Find where the given text appears and provide that cell's center as (X, Y) coordinate. 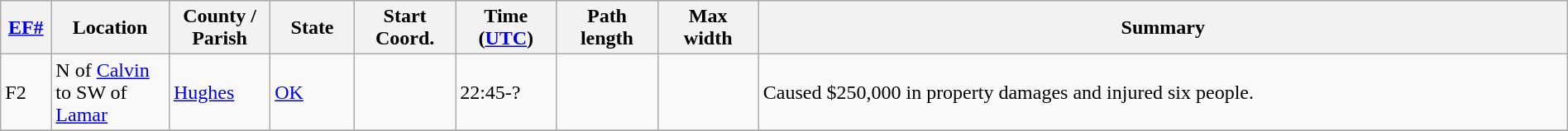
Caused $250,000 in property damages and injured six people. (1163, 92)
State (313, 28)
Summary (1163, 28)
County / Parish (219, 28)
Time (UTC) (506, 28)
Hughes (219, 92)
Location (111, 28)
F2 (26, 92)
Path length (607, 28)
EF# (26, 28)
Max width (708, 28)
N of Calvin to SW of Lamar (111, 92)
Start Coord. (404, 28)
OK (313, 92)
22:45-? (506, 92)
